Output the [x, y] coordinate of the center of the cell containing the given text.  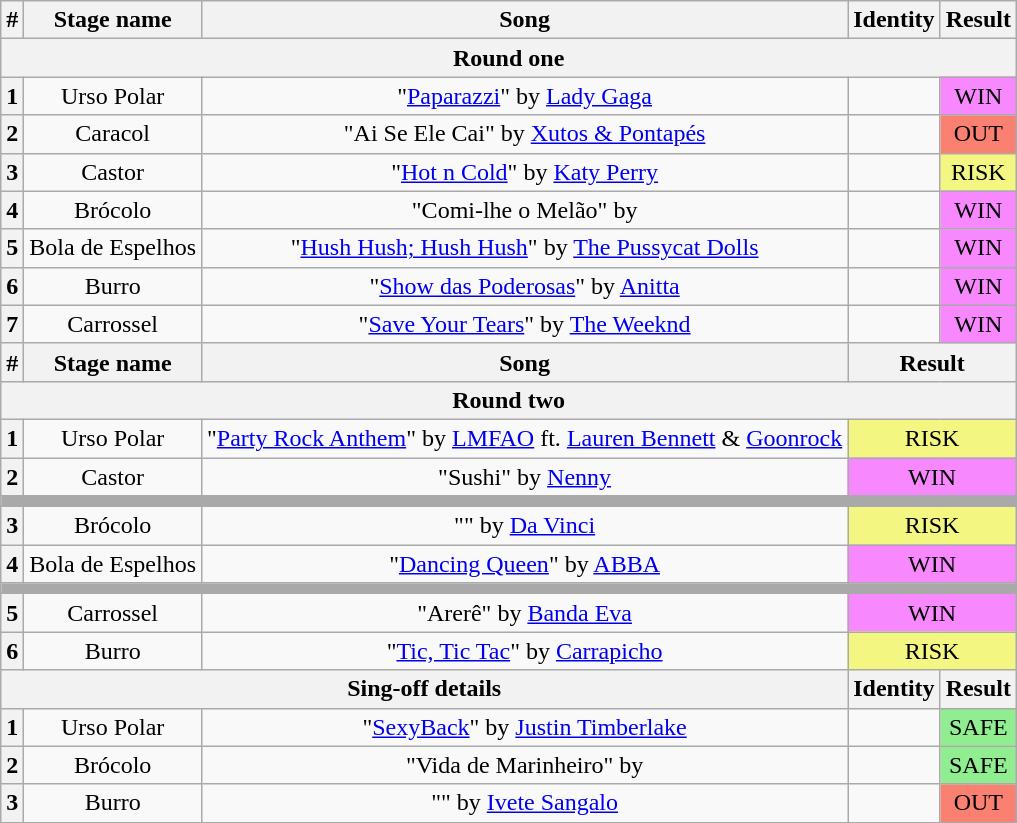
"Sushi" by Nenny [525, 477]
"Hush Hush; Hush Hush" by The Pussycat Dolls [525, 248]
Round two [509, 400]
Sing-off details [424, 689]
"" by Ivete Sangalo [525, 803]
"Show das Poderosas" by Anitta [525, 286]
Caracol [113, 134]
"SexyBack" by Justin Timberlake [525, 727]
"Vida de Marinheiro" by [525, 765]
"Dancing Queen" by ABBA [525, 564]
"" by Da Vinci [525, 526]
7 [12, 324]
"Tic, Tic Tac" by Carrapicho [525, 651]
"Hot n Cold" by Katy Perry [525, 172]
"Save Your Tears" by The Weeknd [525, 324]
"Arerê" by Banda Eva [525, 613]
"Comi-lhe o Melão" by [525, 210]
Round one [509, 58]
"Party Rock Anthem" by LMFAO ft. Lauren Bennett & Goonrock [525, 438]
"Ai Se Ele Cai" by Xutos & Pontapés [525, 134]
"Paparazzi" by Lady Gaga [525, 96]
